Scan for the cell matching the given text and deliver its (X, Y) coordinate at center. 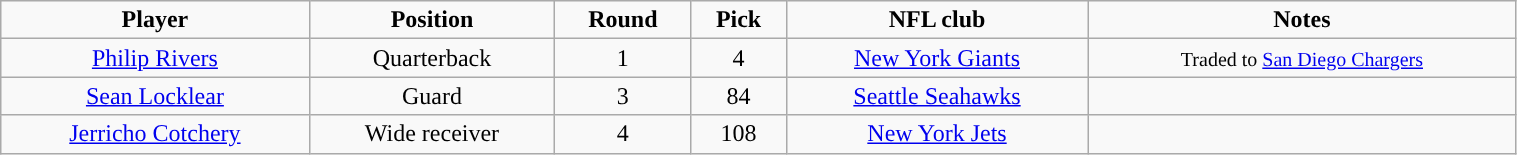
Jerricho Cotchery (155, 134)
New York Giants (937, 58)
Seattle Seahawks (937, 96)
108 (738, 134)
84 (738, 96)
Player (155, 20)
Traded to San Diego Chargers (1302, 58)
NFL club (937, 20)
New York Jets (937, 134)
Notes (1302, 20)
Pick (738, 20)
Wide receiver (432, 134)
Round (623, 20)
3 (623, 96)
Position (432, 20)
Quarterback (432, 58)
Philip Rivers (155, 58)
Guard (432, 96)
Sean Locklear (155, 96)
1 (623, 58)
